Scan for the cell matching the given text and deliver its (X, Y) coordinate at center. 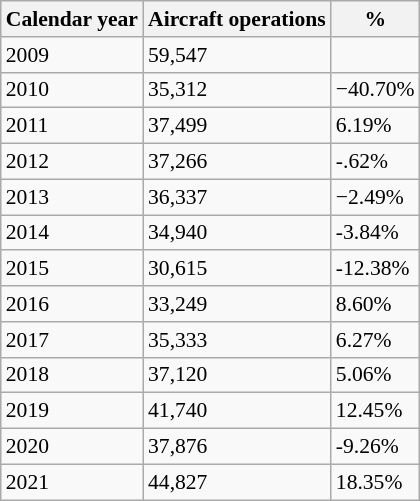
37,266 (237, 162)
59,547 (237, 55)
12.45% (376, 411)
-3.84% (376, 233)
2010 (72, 90)
2011 (72, 126)
6.19% (376, 126)
2009 (72, 55)
-9.26% (376, 447)
−2.49% (376, 197)
2018 (72, 375)
2019 (72, 411)
44,827 (237, 482)
37,876 (237, 447)
Calendar year (72, 19)
2020 (72, 447)
37,120 (237, 375)
-12.38% (376, 269)
33,249 (237, 304)
35,333 (237, 340)
34,940 (237, 233)
2016 (72, 304)
41,740 (237, 411)
30,615 (237, 269)
18.35% (376, 482)
2012 (72, 162)
36,337 (237, 197)
2017 (72, 340)
6.27% (376, 340)
35,312 (237, 90)
2015 (72, 269)
2021 (72, 482)
2013 (72, 197)
37,499 (237, 126)
2014 (72, 233)
-.62% (376, 162)
5.06% (376, 375)
Aircraft operations (237, 19)
8.60% (376, 304)
% (376, 19)
−40.70% (376, 90)
